Detect which cell encompasses the target text, then output its (X, Y) center coordinate. 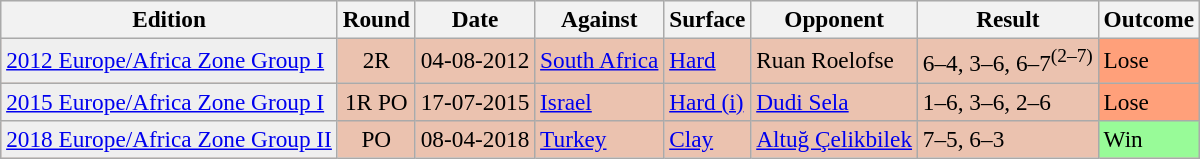
Clay (708, 139)
7–5, 6–3 (1008, 139)
1–6, 3–6, 2–6 (1008, 101)
2R (376, 60)
Israel (600, 101)
17-07-2015 (474, 101)
Turkey (600, 139)
PO (376, 139)
Hard (i) (708, 101)
Dudi Sela (834, 101)
6–4, 3–6, 6–7(2–7) (1008, 60)
2018 Europe/Africa Zone Group II (170, 139)
Hard (708, 60)
South Africa (600, 60)
Against (600, 19)
Edition (170, 19)
1R PO (376, 101)
Ruan Roelofse (834, 60)
Altuğ Çelikbilek (834, 139)
Surface (708, 19)
Outcome (1148, 19)
Opponent (834, 19)
Round (376, 19)
08-04-2018 (474, 139)
2015 Europe/Africa Zone Group I (170, 101)
Result (1008, 19)
Date (474, 19)
2012 Europe/Africa Zone Group I (170, 60)
04-08-2012 (474, 60)
Win (1148, 139)
